Detect which cell encompasses the target text, then output its [x, y] center coordinate. 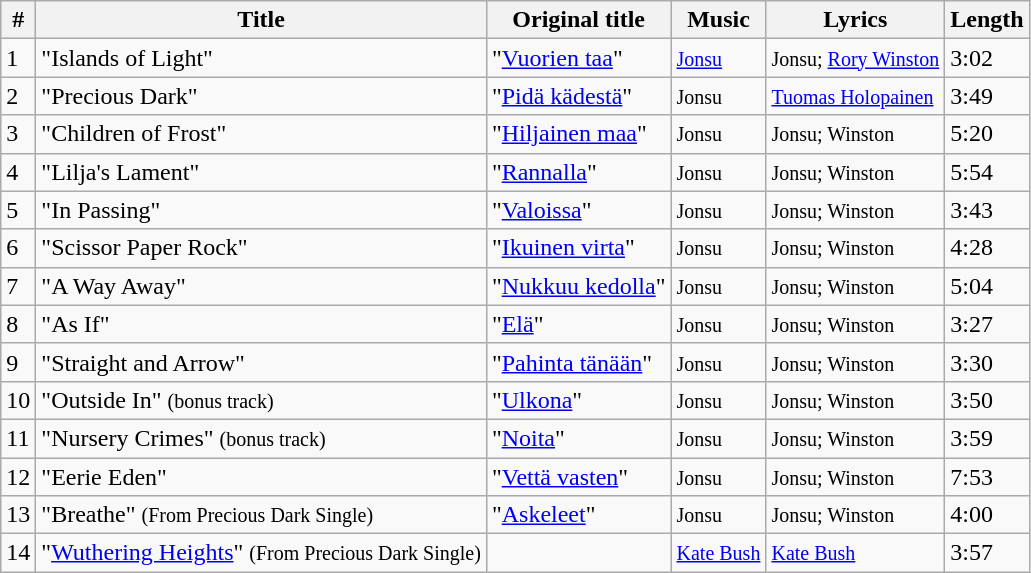
11 [18, 438]
3 [18, 134]
"Children of Frost" [262, 134]
"Rannalla" [578, 172]
3:59 [987, 438]
4:28 [987, 248]
"Valoissa" [578, 210]
7:53 [987, 477]
Length [987, 20]
5:54 [987, 172]
3:27 [987, 324]
"Precious Dark" [262, 96]
"A Way Away" [262, 286]
Tuomas Holopainen [856, 96]
9 [18, 362]
"Vuorien taa" [578, 58]
"Elä" [578, 324]
4:00 [987, 515]
8 [18, 324]
"Outside In" (bonus track) [262, 400]
"Vettä vasten" [578, 477]
"Ulkona" [578, 400]
Title [262, 20]
7 [18, 286]
3:43 [987, 210]
14 [18, 553]
"Nukkuu kedolla" [578, 286]
5 [18, 210]
10 [18, 400]
Music [718, 20]
3:30 [987, 362]
Original title [578, 20]
5:04 [987, 286]
12 [18, 477]
"Breathe" (From Precious Dark Single) [262, 515]
3:57 [987, 553]
6 [18, 248]
5:20 [987, 134]
4 [18, 172]
"Lilja's Lament" [262, 172]
"Hiljainen maa" [578, 134]
Jonsu; Rory Winston [856, 58]
"Noita" [578, 438]
3:49 [987, 96]
"Scissor Paper Rock" [262, 248]
"Askeleet" [578, 515]
Lyrics [856, 20]
"In Passing" [262, 210]
2 [18, 96]
3:02 [987, 58]
# [18, 20]
"Eerie Eden" [262, 477]
"Wuthering Heights" (From Precious Dark Single) [262, 553]
13 [18, 515]
"As If" [262, 324]
"Straight and Arrow" [262, 362]
"Pidä kädestä" [578, 96]
"Pahinta tänään" [578, 362]
"Islands of Light" [262, 58]
"Nursery Crimes" (bonus track) [262, 438]
"Ikuinen virta" [578, 248]
1 [18, 58]
3:50 [987, 400]
